Return (x, y) of the center of cell containing provided text 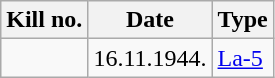
Date (150, 20)
Type (242, 20)
16.11.1944. (150, 58)
La-5 (242, 58)
Kill no. (44, 20)
